Return the (X, Y) coordinate for the center point of the cell that contains the specified text.  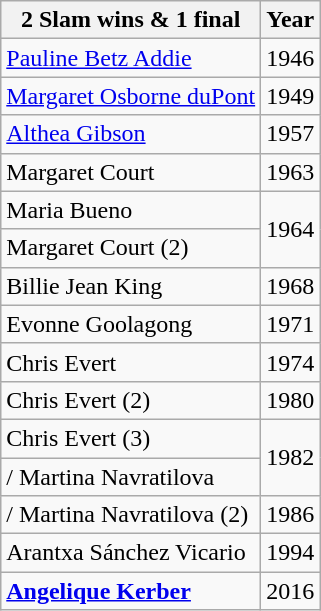
Margaret Osborne duPont (131, 96)
Chris Evert (2) (131, 400)
1949 (290, 96)
Maria Bueno (131, 210)
1971 (290, 324)
1974 (290, 362)
Margaret Court (2) (131, 248)
1986 (290, 515)
Althea Gibson (131, 134)
/ Martina Navratilova (131, 477)
Angelique Kerber (131, 591)
2 Slam wins & 1 final (131, 20)
1964 (290, 229)
/ Martina Navratilova (2) (131, 515)
Evonne Goolagong (131, 324)
1982 (290, 457)
1946 (290, 58)
Pauline Betz Addie (131, 58)
Billie Jean King (131, 286)
2016 (290, 591)
Margaret Court (131, 172)
1957 (290, 134)
Year (290, 20)
1968 (290, 286)
1963 (290, 172)
Chris Evert (3) (131, 438)
Arantxa Sánchez Vicario (131, 553)
1994 (290, 553)
Chris Evert (131, 362)
1980 (290, 400)
